Output the (x, y) coordinate of the center of the cell containing the given text.  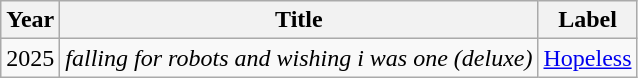
Year (30, 20)
Hopeless (588, 58)
2025 (30, 58)
Title (299, 20)
Label (588, 20)
falling for robots and wishing i was one (deluxe) (299, 58)
